Scan for the cell matching the given text and deliver its (X, Y) coordinate at center. 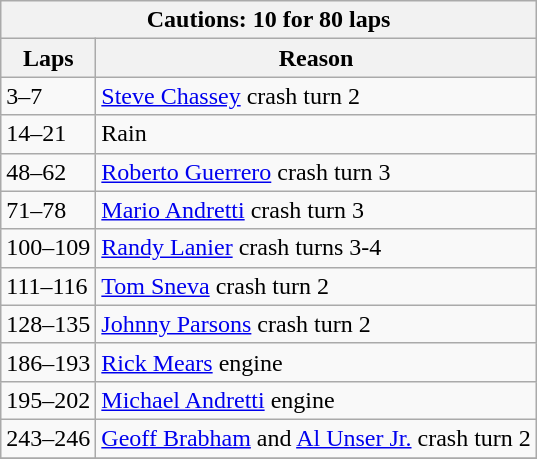
48–62 (48, 172)
243–246 (48, 438)
Rain (316, 134)
71–78 (48, 210)
Johnny Parsons crash turn 2 (316, 324)
Tom Sneva crash turn 2 (316, 286)
186–193 (48, 362)
3–7 (48, 96)
128–135 (48, 324)
Mario Andretti crash turn 3 (316, 210)
Roberto Guerrero crash turn 3 (316, 172)
Cautions: 10 for 80 laps (269, 20)
111–116 (48, 286)
Michael Andretti engine (316, 400)
Geoff Brabham and Al Unser Jr. crash turn 2 (316, 438)
14–21 (48, 134)
Randy Lanier crash turns 3-4 (316, 248)
Steve Chassey crash turn 2 (316, 96)
100–109 (48, 248)
195–202 (48, 400)
Laps (48, 58)
Reason (316, 58)
Rick Mears engine (316, 362)
